Detect which cell encompasses the target text, then output its (X, Y) center coordinate. 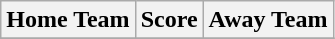
Score (169, 20)
Home Team (68, 20)
Away Team (268, 20)
